From the cell containing the given text, extract its center point as [X, Y] coordinate. 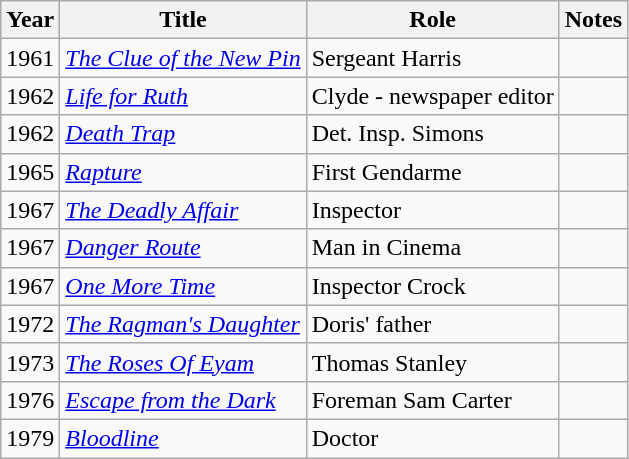
Escape from the Dark [183, 400]
Title [183, 20]
The Clue of the New Pin [183, 58]
The Ragman's Daughter [183, 324]
The Deadly Affair [183, 210]
Foreman Sam Carter [432, 400]
Thomas Stanley [432, 362]
Sergeant Harris [432, 58]
Clyde - newspaper editor [432, 96]
Notes [593, 20]
Life for Ruth [183, 96]
Doctor [432, 438]
Role [432, 20]
Death Trap [183, 134]
1973 [30, 362]
1965 [30, 172]
First Gendarme [432, 172]
1976 [30, 400]
1979 [30, 438]
Man in Cinema [432, 248]
Inspector [432, 210]
Danger Route [183, 248]
The Roses Of Eyam [183, 362]
One More Time [183, 286]
Bloodline [183, 438]
Year [30, 20]
1961 [30, 58]
Rapture [183, 172]
1972 [30, 324]
Det. Insp. Simons [432, 134]
Inspector Crock [432, 286]
Doris' father [432, 324]
